Detect which cell encompasses the target text, then output its [X, Y] center coordinate. 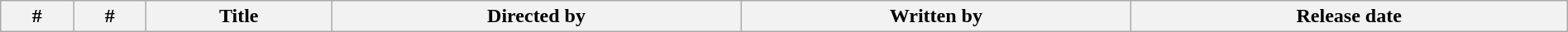
Title [239, 16]
Release date [1349, 16]
Directed by [537, 16]
Written by [936, 16]
